Provide the (X, Y) coordinate of the cell's center where the given text is located.  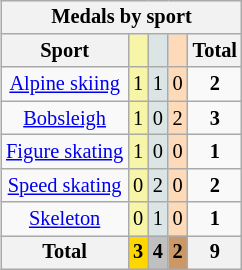
Speed skating (64, 185)
Skeleton (64, 219)
Medals by sport (122, 17)
Sport (64, 51)
Figure skating (64, 152)
Alpine skiing (64, 84)
Bobsleigh (64, 118)
9 (215, 253)
4 (158, 253)
